Identify which cell holds the provided text, then report its [x, y] central coordinate. 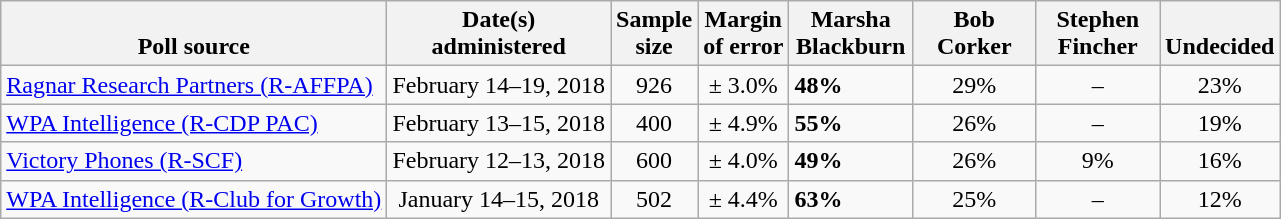
Poll source [194, 34]
16% [1220, 161]
Ragnar Research Partners (R-AFFPA) [194, 85]
February 14–19, 2018 [499, 85]
Marginof error [744, 34]
9% [1098, 161]
63% [851, 199]
12% [1220, 199]
600 [654, 161]
Undecided [1220, 34]
49% [851, 161]
± 4.0% [744, 161]
February 12–13, 2018 [499, 161]
January 14–15, 2018 [499, 199]
29% [974, 85]
23% [1220, 85]
February 13–15, 2018 [499, 123]
19% [1220, 123]
BobCorker [974, 34]
± 3.0% [744, 85]
± 4.4% [744, 199]
WPA Intelligence (R-CDP PAC) [194, 123]
WPA Intelligence (R-Club for Growth) [194, 199]
Victory Phones (R-SCF) [194, 161]
55% [851, 123]
± 4.9% [744, 123]
25% [974, 199]
MarshaBlackburn [851, 34]
Date(s)administered [499, 34]
48% [851, 85]
926 [654, 85]
StephenFincher [1098, 34]
502 [654, 199]
400 [654, 123]
Samplesize [654, 34]
